From the cell containing the given text, extract its center point as [X, Y] coordinate. 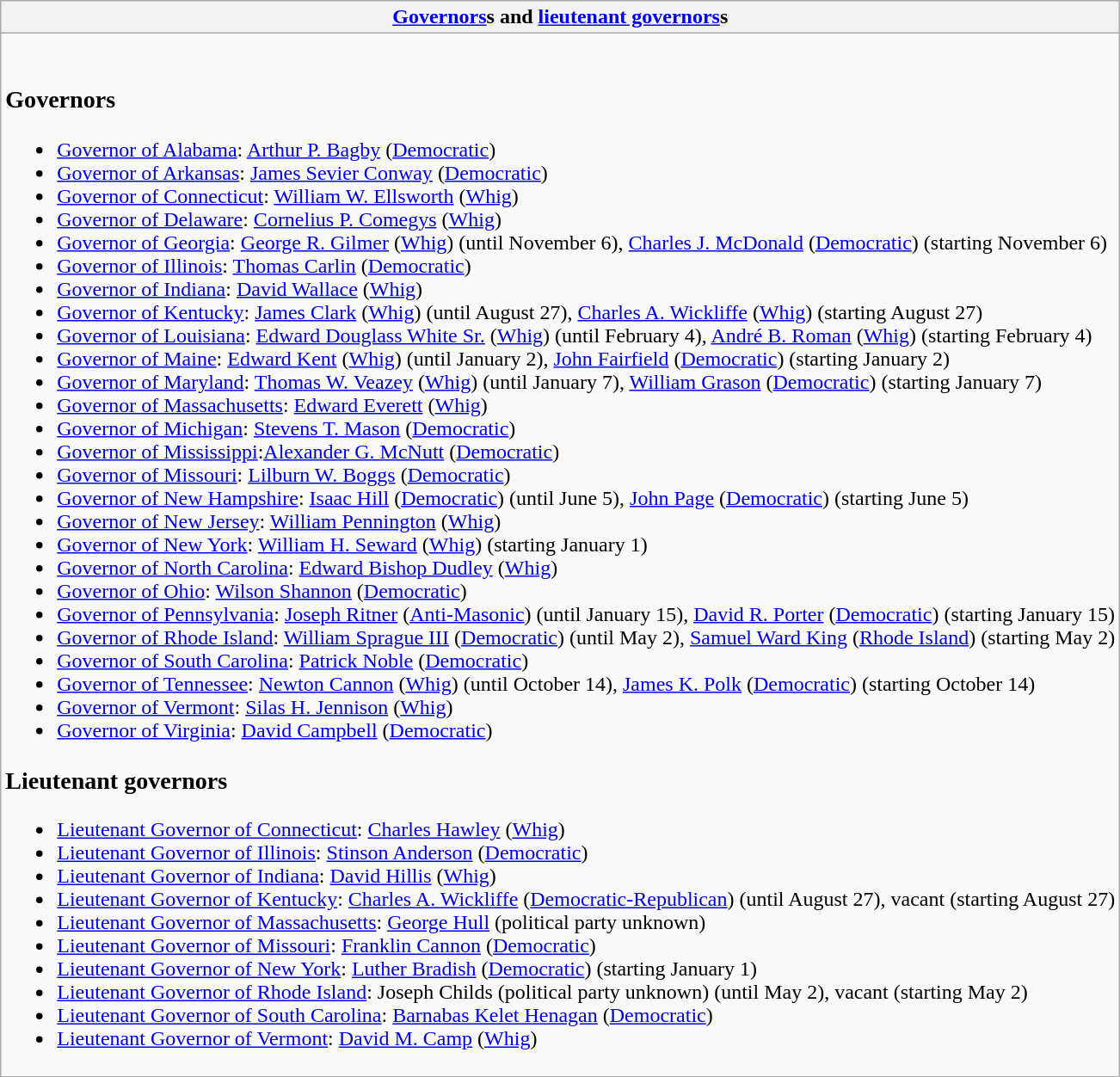
Governorss and lieutenant governorss [561, 17]
